Find where the given text appears and provide that cell's center as (x, y) coordinate. 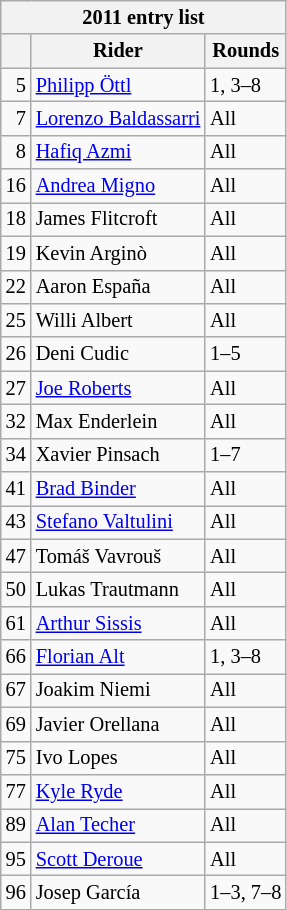
James Flitcroft (118, 219)
50 (16, 589)
66 (16, 657)
Willi Albert (118, 320)
5 (16, 85)
Florian Alt (118, 657)
Max Enderlein (118, 421)
1–3, 7–8 (246, 892)
77 (16, 791)
Andrea Migno (118, 186)
Stefano Valtulini (118, 522)
96 (16, 892)
Rounds (246, 51)
8 (16, 152)
34 (16, 455)
Josep García (118, 892)
Arthur Sissis (118, 623)
Lorenzo Baldassarri (118, 118)
16 (16, 186)
18 (16, 219)
Ivo Lopes (118, 758)
1–5 (246, 354)
Alan Techer (118, 825)
32 (16, 421)
89 (16, 825)
Aaron España (118, 287)
Lukas Trautmann (118, 589)
61 (16, 623)
Kyle Ryde (118, 791)
47 (16, 556)
2011 entry list (144, 17)
22 (16, 287)
43 (16, 522)
Joe Roberts (118, 388)
Joakim Niemi (118, 690)
95 (16, 859)
69 (16, 724)
Xavier Pinsach (118, 455)
Javier Orellana (118, 724)
Philipp Öttl (118, 85)
Tomáš Vavrouš (118, 556)
19 (16, 253)
41 (16, 489)
75 (16, 758)
1–7 (246, 455)
Hafiq Azmi (118, 152)
Scott Deroue (118, 859)
Brad Binder (118, 489)
67 (16, 690)
Kevin Arginò (118, 253)
Deni Cudic (118, 354)
26 (16, 354)
25 (16, 320)
27 (16, 388)
7 (16, 118)
Rider (118, 51)
